Scan for the cell matching the given text and deliver its (x, y) coordinate at center. 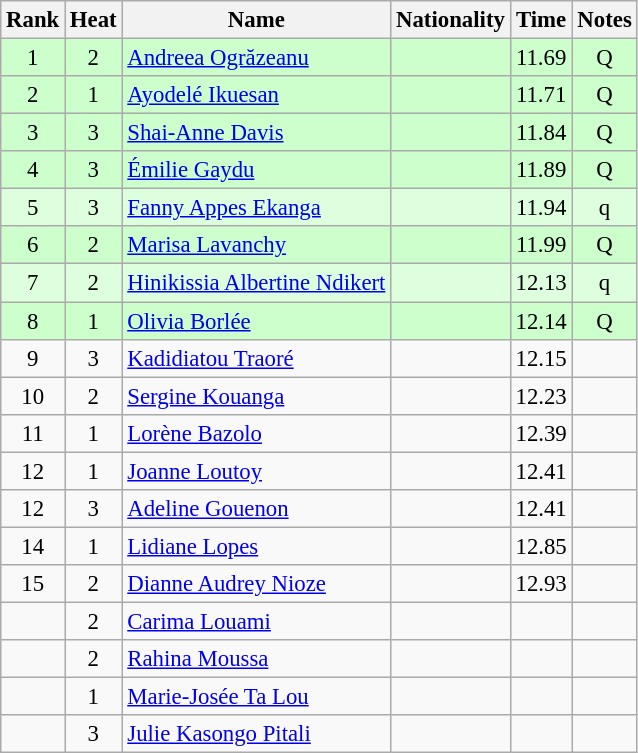
Fanny Appes Ekanga (256, 208)
12.23 (541, 396)
12.15 (541, 358)
Sergine Kouanga (256, 396)
8 (33, 321)
Lorène Bazolo (256, 433)
Carima Louami (256, 621)
Adeline Gouenon (256, 509)
6 (33, 245)
11 (33, 433)
Shai-Anne Davis (256, 133)
11.84 (541, 133)
9 (33, 358)
12.14 (541, 321)
Time (541, 20)
12.39 (541, 433)
11.69 (541, 58)
4 (33, 170)
7 (33, 283)
11.89 (541, 170)
Hinikissia Albertine Ndikert (256, 283)
Émilie Gaydu (256, 170)
Dianne Audrey Nioze (256, 584)
Kadidiatou Traoré (256, 358)
Marie-Josée Ta Lou (256, 697)
11.99 (541, 245)
Name (256, 20)
Joanne Loutoy (256, 471)
Nationality (450, 20)
5 (33, 208)
Notes (604, 20)
11.94 (541, 208)
12.13 (541, 283)
Lidiane Lopes (256, 546)
Andreea Ogrăzeanu (256, 58)
10 (33, 396)
12.93 (541, 584)
Rahina Moussa (256, 659)
Olivia Borlée (256, 321)
Julie Kasongo Pitali (256, 734)
11.71 (541, 95)
Heat (94, 20)
12.85 (541, 546)
15 (33, 584)
Rank (33, 20)
Marisa Lavanchy (256, 245)
14 (33, 546)
Ayodelé Ikuesan (256, 95)
